For the text-containing cell, return its midpoint in (X, Y) coordinate format. 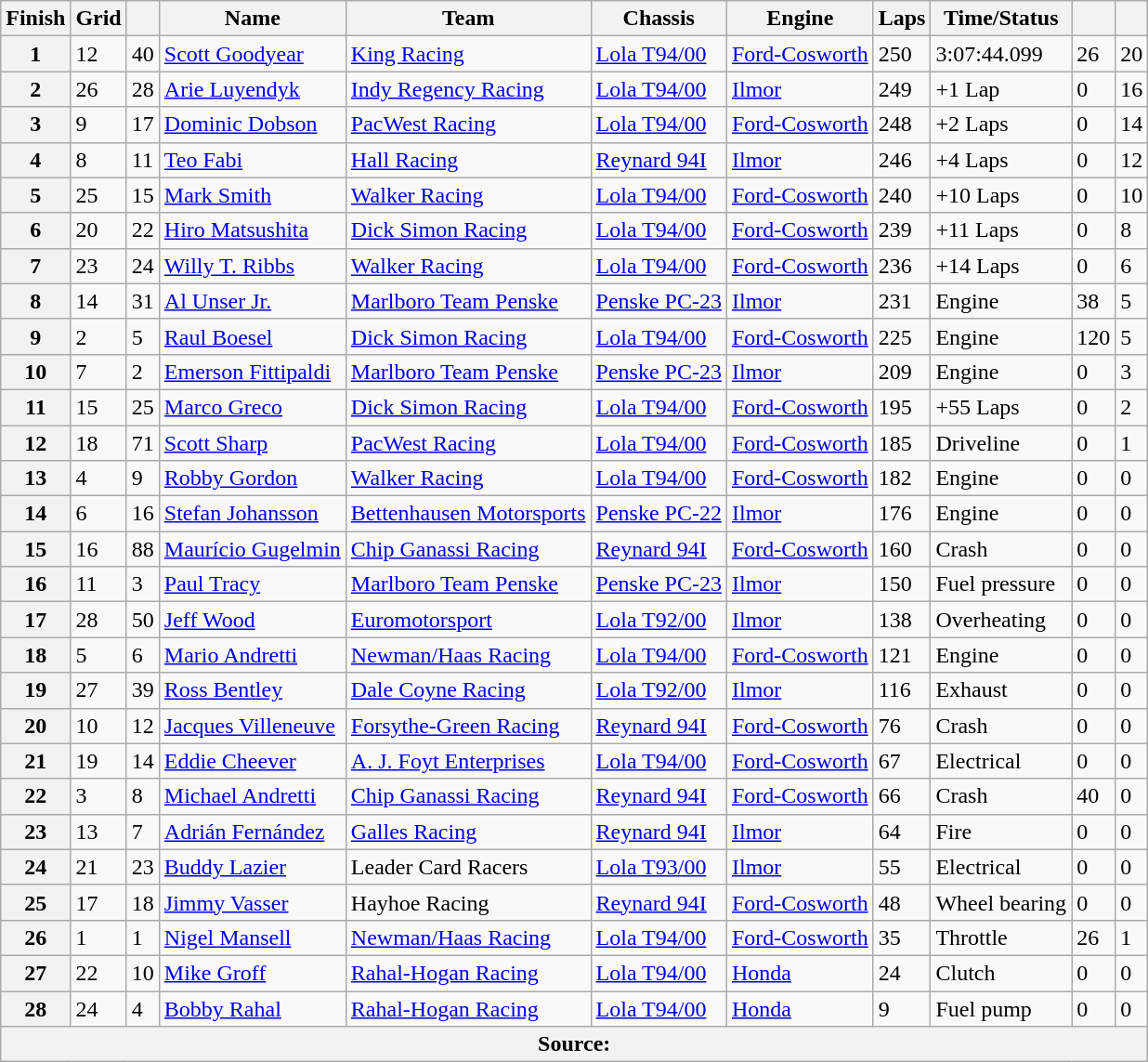
236 (902, 266)
Time/Status (1001, 19)
+11 Laps (1001, 230)
31 (143, 301)
Adrián Fernández (253, 832)
+55 Laps (1001, 407)
Emerson Fittipaldi (253, 372)
225 (902, 336)
Al Unser Jr. (253, 301)
67 (902, 761)
Hayhoe Racing (468, 902)
Ross Bentley (253, 690)
121 (902, 655)
195 (902, 407)
+2 Laps (1001, 125)
120 (1094, 336)
Buddy Lazier (253, 867)
Driveline (1001, 443)
240 (902, 195)
+4 Laps (1001, 160)
176 (902, 514)
239 (902, 230)
Fuel pump (1001, 1008)
Laps (902, 19)
231 (902, 301)
Grid (98, 19)
Forsythe-Green Racing (468, 726)
+1 Lap (1001, 89)
Fire (1001, 832)
Mario Andretti (253, 655)
Raul Boesel (253, 336)
250 (902, 54)
88 (143, 549)
Dominic Dobson (253, 125)
Bettenhausen Motorsports (468, 514)
Mark Smith (253, 195)
3:07:44.099 (1001, 54)
Jacques Villeneuve (253, 726)
248 (902, 125)
Leader Card Racers (468, 867)
+14 Laps (1001, 266)
Wheel bearing (1001, 902)
Exhaust (1001, 690)
Penske PC-22 (659, 514)
Mike Groff (253, 973)
Arie Luyendyk (253, 89)
64 (902, 832)
48 (902, 902)
Robby Gordon (253, 479)
116 (902, 690)
Stefan Johansson (253, 514)
246 (902, 160)
Maurício Gugelmin (253, 549)
Teo Fabi (253, 160)
Paul Tracy (253, 584)
182 (902, 479)
38 (1094, 301)
Throttle (1001, 937)
71 (143, 443)
35 (902, 937)
185 (902, 443)
Willy T. Ribbs (253, 266)
Clutch (1001, 973)
Scott Sharp (253, 443)
Name (253, 19)
Finish (35, 19)
Jeff Wood (253, 620)
Marco Greco (253, 407)
King Racing (468, 54)
Eddie Cheever (253, 761)
55 (902, 867)
138 (902, 620)
Michael Andretti (253, 796)
Overheating (1001, 620)
160 (902, 549)
209 (902, 372)
Bobby Rahal (253, 1008)
Galles Racing (468, 832)
Hiro Matsushita (253, 230)
249 (902, 89)
+10 Laps (1001, 195)
150 (902, 584)
76 (902, 726)
Euromotorsport (468, 620)
Source: (574, 1044)
Hall Racing (468, 160)
Scott Goodyear (253, 54)
Lola T93/00 (659, 867)
Jimmy Vasser (253, 902)
Nigel Mansell (253, 937)
50 (143, 620)
Indy Regency Racing (468, 89)
Team (468, 19)
Chassis (659, 19)
39 (143, 690)
66 (902, 796)
A. J. Foyt Enterprises (468, 761)
Dale Coyne Racing (468, 690)
Fuel pressure (1001, 584)
